Return (x, y) of the center of cell containing provided text 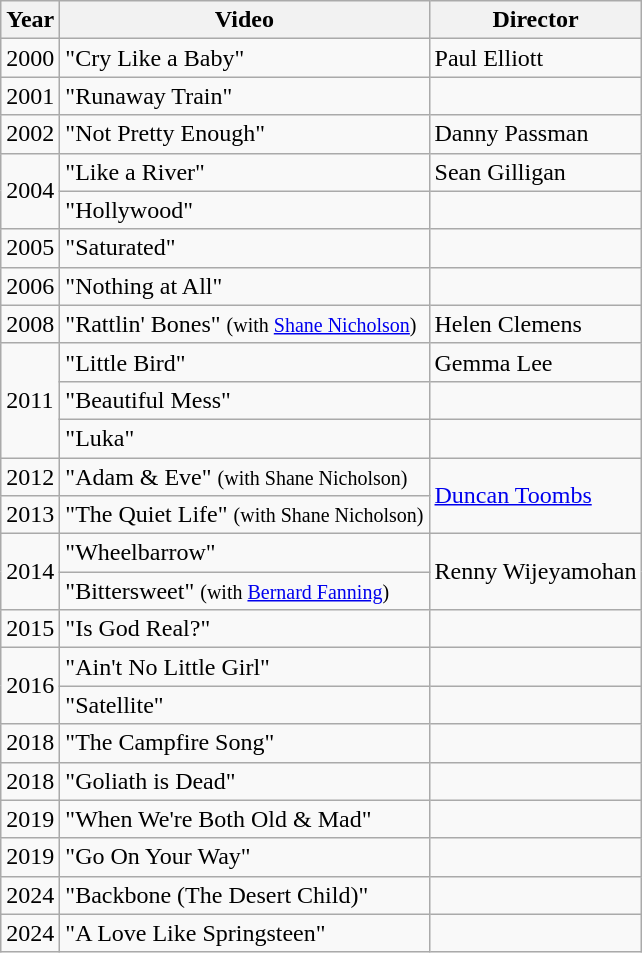
Helen Clemens (536, 324)
2015 (30, 629)
"Nothing at All" (244, 286)
Director (536, 20)
2006 (30, 286)
Sean Gilligan (536, 172)
"Beautiful Mess" (244, 400)
"When We're Both Old & Mad" (244, 819)
"Goliath is Dead" (244, 781)
"A Love Like Springsteen" (244, 933)
"Little Bird" (244, 362)
2008 (30, 324)
"Hollywood" (244, 210)
Year (30, 20)
Video (244, 20)
"Ain't No Little Girl" (244, 667)
2001 (30, 96)
2000 (30, 58)
2013 (30, 515)
Duncan Toombs (536, 496)
"Like a River" (244, 172)
Gemma Lee (536, 362)
"Backbone (The Desert Child)" (244, 895)
"The Quiet Life" (with Shane Nicholson) (244, 515)
"Adam & Eve" (with Shane Nicholson) (244, 477)
2016 (30, 686)
"Cry Like a Baby" (244, 58)
2005 (30, 248)
2014 (30, 572)
2004 (30, 191)
2011 (30, 400)
Renny Wijeyamohan (536, 572)
"Rattlin' Bones" (with Shane Nicholson) (244, 324)
"The Campfire Song" (244, 743)
Paul Elliott (536, 58)
"Saturated" (244, 248)
"Bittersweet" (with Bernard Fanning) (244, 591)
"Satellite" (244, 705)
"Not Pretty Enough" (244, 134)
"Runaway Train" (244, 96)
"Is God Real?" (244, 629)
2012 (30, 477)
"Luka" (244, 438)
Danny Passman (536, 134)
"Wheelbarrow" (244, 553)
2002 (30, 134)
"Go On Your Way" (244, 857)
